Scan for the cell matching the given text and deliver its [x, y] coordinate at center. 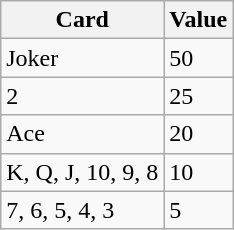
Joker [82, 58]
Value [198, 20]
5 [198, 210]
Ace [82, 134]
25 [198, 96]
10 [198, 172]
7, 6, 5, 4, 3 [82, 210]
50 [198, 58]
K, Q, J, 10, 9, 8 [82, 172]
2 [82, 96]
20 [198, 134]
Card [82, 20]
